Output the (x, y) coordinate of the center of the cell containing the given text.  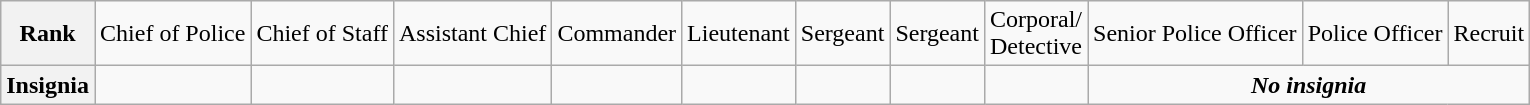
Chief of Staff (322, 34)
Rank (48, 34)
Commander (617, 34)
Assistant Chief (472, 34)
Lieutenant (739, 34)
Police Officer (1375, 34)
Senior Police Officer (1196, 34)
Insignia (48, 85)
Corporal/Detective (1036, 34)
No insignia (1309, 85)
Chief of Police (173, 34)
Recruit (1489, 34)
